Identify which cell holds the provided text, then report its [x, y] central coordinate. 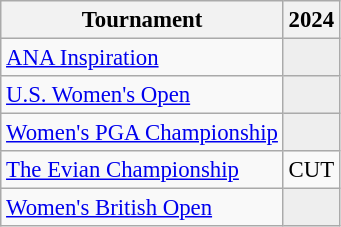
Women's British Open [142, 208]
Tournament [142, 20]
The Evian Championship [142, 170]
2024 [311, 20]
CUT [311, 170]
U.S. Women's Open [142, 95]
ANA Inspiration [142, 58]
Women's PGA Championship [142, 133]
